Determine the (x, y) coordinate at the center of the cell enclosing the given text.  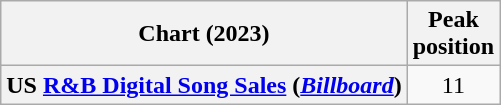
Chart (2023) (204, 34)
11 (453, 85)
Peakposition (453, 34)
US R&B Digital Song Sales (Billboard) (204, 85)
